Identify which cell holds the provided text, then report its [X, Y] central coordinate. 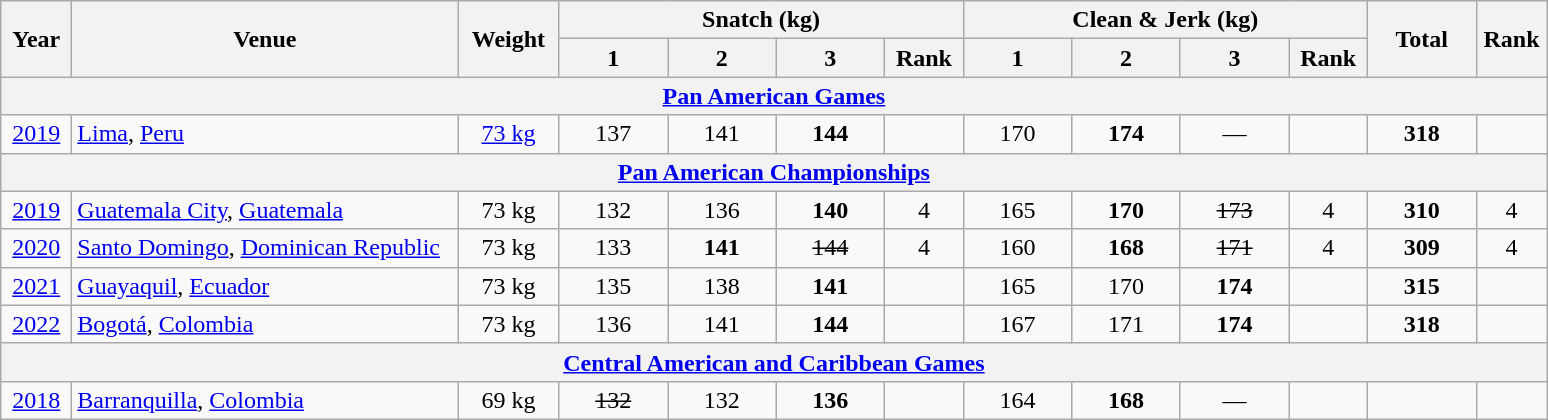
69 kg [508, 400]
133 [614, 248]
173 [1234, 210]
140 [830, 210]
2020 [36, 248]
164 [1018, 400]
167 [1018, 324]
Venue [265, 39]
135 [614, 286]
138 [722, 286]
2021 [36, 286]
2018 [36, 400]
Pan American Championships [774, 172]
137 [614, 134]
Barranquilla, Colombia [265, 400]
Year [36, 39]
310 [1422, 210]
Clean & Jerk (kg) [1165, 20]
Snatch (kg) [761, 20]
Lima, Peru [265, 134]
Santo Domingo, Dominican Republic [265, 248]
Central American and Caribbean Games [774, 362]
Total [1422, 39]
Bogotá, Colombia [265, 324]
2022 [36, 324]
309 [1422, 248]
Pan American Games [774, 96]
Weight [508, 39]
160 [1018, 248]
315 [1422, 286]
Guayaquil, Ecuador [265, 286]
Guatemala City, Guatemala [265, 210]
